Detect which cell encompasses the target text, then output its [x, y] center coordinate. 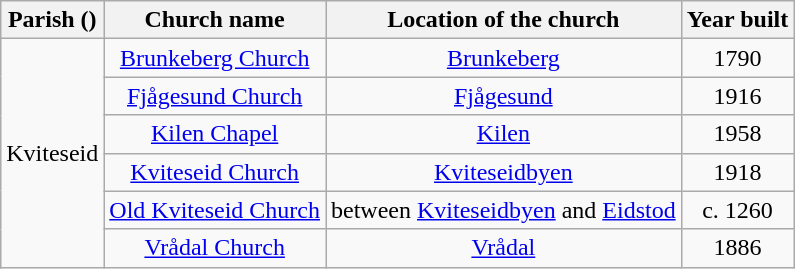
Church name [215, 20]
Old Kviteseid Church [215, 210]
Kviteseid [52, 153]
c. 1260 [738, 210]
Brunkeberg Church [215, 58]
Fjågesund Church [215, 96]
Vrådal Church [215, 248]
1886 [738, 248]
Location of the church [504, 20]
1918 [738, 172]
Parish () [52, 20]
Year built [738, 20]
Fjågesund [504, 96]
Kilen Chapel [215, 134]
Kilen [504, 134]
Kviteseidbyen [504, 172]
between Kviteseidbyen and Eidstod [504, 210]
Kviteseid Church [215, 172]
1916 [738, 96]
1790 [738, 58]
Vrådal [504, 248]
Brunkeberg [504, 58]
1958 [738, 134]
